Provide the (x, y) coordinate of the cell's center where the given text is located.  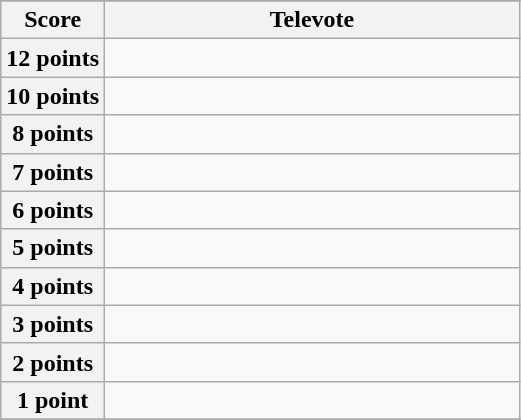
8 points (53, 134)
5 points (53, 248)
3 points (53, 324)
Televote (312, 20)
6 points (53, 210)
10 points (53, 96)
1 point (53, 400)
12 points (53, 58)
2 points (53, 362)
4 points (53, 286)
Score (53, 20)
7 points (53, 172)
